For the text-containing cell, return its midpoint in (x, y) coordinate format. 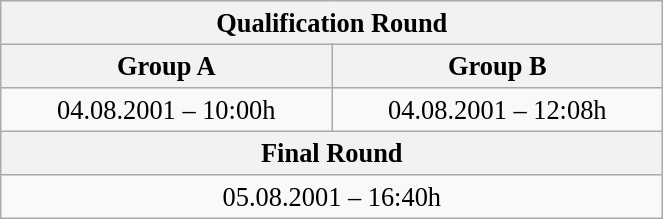
Group A (166, 66)
Final Round (332, 153)
Group B (498, 66)
04.08.2001 – 12:08h (498, 109)
04.08.2001 – 10:00h (166, 109)
Qualification Round (332, 22)
05.08.2001 – 16:40h (332, 197)
